Output the [X, Y] coordinate of the center of the cell containing the given text.  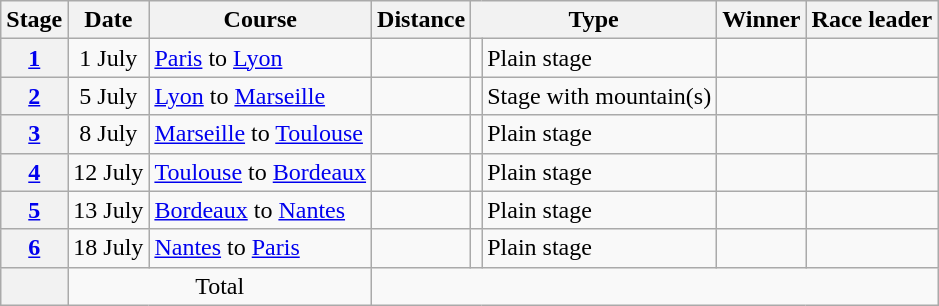
Stage [34, 20]
Paris to Lyon [260, 58]
5 [34, 210]
Toulouse to Bordeaux [260, 172]
18 July [108, 248]
3 [34, 134]
13 July [108, 210]
Bordeaux to Nantes [260, 210]
Type [594, 20]
8 July [108, 134]
5 July [108, 96]
1 [34, 58]
Marseille to Toulouse [260, 134]
Distance [422, 20]
Winner [762, 20]
Course [260, 20]
12 July [108, 172]
Total [220, 286]
Race leader [872, 20]
Date [108, 20]
4 [34, 172]
Nantes to Paris [260, 248]
1 July [108, 58]
2 [34, 96]
6 [34, 248]
Lyon to Marseille [260, 96]
Stage with mountain(s) [600, 96]
